Return the [x, y] coordinate for the center point of the cell that contains the specified text.  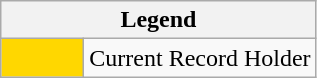
Legend [158, 20]
Current Record Holder [200, 58]
